Determine the (X, Y) coordinate at the center of the cell enclosing the given text.  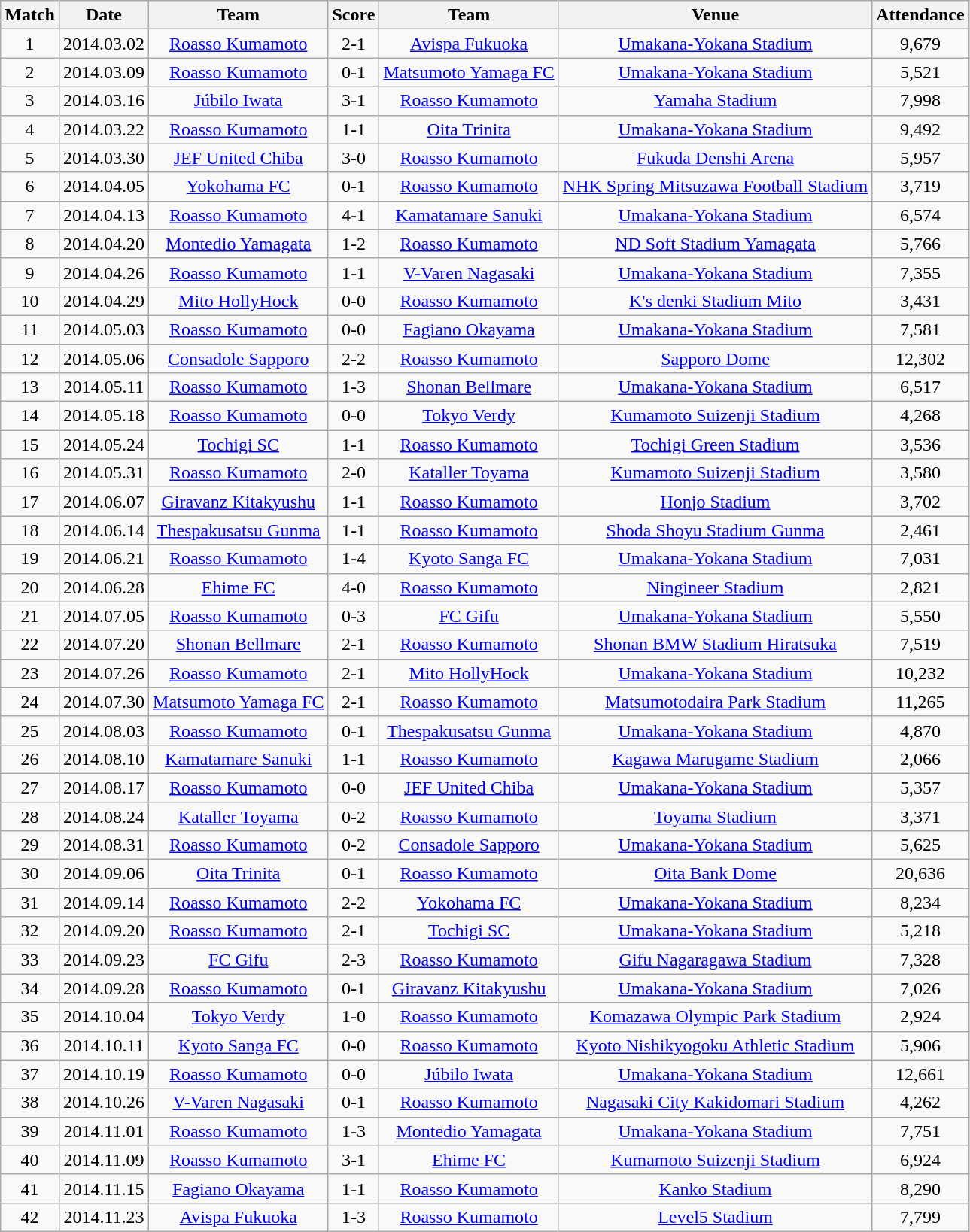
2014.05.03 (104, 329)
Ningineer Stadium (715, 587)
0-3 (354, 616)
2014.09.28 (104, 988)
2014.11.01 (104, 1131)
Honjo Stadium (715, 502)
31 (30, 903)
7,799 (920, 1217)
2014.08.03 (104, 730)
7,031 (920, 559)
2014.05.24 (104, 445)
5,357 (920, 787)
2014.05.11 (104, 387)
4-0 (354, 587)
1-4 (354, 559)
2014.06.07 (104, 502)
K's denki Stadium Mito (715, 301)
42 (30, 1217)
2,821 (920, 587)
Gifu Nagaragawa Stadium (715, 960)
5,550 (920, 616)
2014.06.28 (104, 587)
Yamaha Stadium (715, 101)
2014.11.23 (104, 1217)
7,026 (920, 988)
12,302 (920, 359)
8,234 (920, 903)
6,517 (920, 387)
25 (30, 730)
Nagasaki City Kakidomari Stadium (715, 1103)
2014.11.09 (104, 1160)
1-0 (354, 1017)
5,957 (920, 158)
5,521 (920, 72)
11 (30, 329)
Toyama Stadium (715, 816)
7,751 (920, 1131)
2014.09.20 (104, 931)
4 (30, 129)
4,870 (920, 730)
3,536 (920, 445)
40 (30, 1160)
39 (30, 1131)
10,232 (920, 673)
17 (30, 502)
Shoda Shoyu Stadium Gunma (715, 530)
7 (30, 215)
26 (30, 759)
2014.10.04 (104, 1017)
ND Soft Stadium Yamagata (715, 244)
7,328 (920, 960)
1 (30, 44)
2014.08.10 (104, 759)
2014.07.05 (104, 616)
2014.04.26 (104, 272)
30 (30, 874)
2014.10.19 (104, 1074)
2,066 (920, 759)
Komazawa Olympic Park Stadium (715, 1017)
16 (30, 473)
2-0 (354, 473)
Level5 Stadium (715, 1217)
18 (30, 530)
38 (30, 1103)
2014.04.13 (104, 215)
3-0 (354, 158)
Kagawa Marugame Stadium (715, 759)
41 (30, 1188)
4,262 (920, 1103)
2014.04.20 (104, 244)
3,431 (920, 301)
27 (30, 787)
20 (30, 587)
35 (30, 1017)
3,702 (920, 502)
5,625 (920, 845)
4,268 (920, 416)
2014.07.26 (104, 673)
Fukuda Denshi Arena (715, 158)
5,906 (920, 1045)
2014.05.18 (104, 416)
2014.08.17 (104, 787)
Kyoto Nishikyogoku Athletic Stadium (715, 1045)
10 (30, 301)
3 (30, 101)
37 (30, 1074)
2014.03.16 (104, 101)
6,574 (920, 215)
12,661 (920, 1074)
19 (30, 559)
2014.06.21 (104, 559)
8 (30, 244)
2014.07.30 (104, 702)
2,461 (920, 530)
7,355 (920, 272)
23 (30, 673)
Match (30, 15)
2014.11.15 (104, 1188)
29 (30, 845)
Oita Bank Dome (715, 874)
2014.05.06 (104, 359)
Shonan BMW Stadium Hiratsuka (715, 645)
2014.08.24 (104, 816)
Score (354, 15)
2,924 (920, 1017)
6 (30, 187)
9 (30, 272)
5 (30, 158)
6,924 (920, 1160)
32 (30, 931)
5,766 (920, 244)
9,492 (920, 129)
22 (30, 645)
2014.03.30 (104, 158)
2014.10.26 (104, 1103)
2014.10.11 (104, 1045)
Attendance (920, 15)
Kanko Stadium (715, 1188)
36 (30, 1045)
28 (30, 816)
2014.03.09 (104, 72)
Venue (715, 15)
2014.08.31 (104, 845)
14 (30, 416)
2014.09.23 (104, 960)
2014.05.31 (104, 473)
13 (30, 387)
9,679 (920, 44)
Date (104, 15)
NHK Spring Mitsuzawa Football Stadium (715, 187)
20,636 (920, 874)
2-3 (354, 960)
2014.03.22 (104, 129)
2014.04.05 (104, 187)
5,218 (920, 931)
1-2 (354, 244)
2014.09.06 (104, 874)
7,519 (920, 645)
Matsumotodaira Park Stadium (715, 702)
3,719 (920, 187)
7,998 (920, 101)
33 (30, 960)
4-1 (354, 215)
2014.06.14 (104, 530)
3,580 (920, 473)
2014.07.20 (104, 645)
7,581 (920, 329)
21 (30, 616)
3,371 (920, 816)
11,265 (920, 702)
2014.04.29 (104, 301)
2014.09.14 (104, 903)
34 (30, 988)
Sapporo Dome (715, 359)
8,290 (920, 1188)
2014.03.02 (104, 44)
2 (30, 72)
Tochigi Green Stadium (715, 445)
12 (30, 359)
15 (30, 445)
24 (30, 702)
